From the cell containing the given text, extract its center point as (x, y) coordinate. 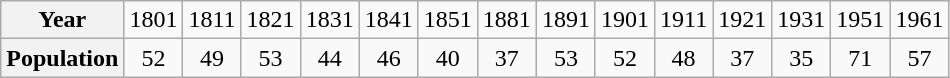
1851 (448, 20)
1931 (802, 20)
1921 (742, 20)
1811 (212, 20)
1801 (154, 20)
1891 (566, 20)
1841 (388, 20)
1951 (860, 20)
40 (448, 58)
1831 (330, 20)
48 (684, 58)
1911 (684, 20)
1881 (506, 20)
Population (62, 58)
1821 (270, 20)
46 (388, 58)
71 (860, 58)
44 (330, 58)
1901 (624, 20)
57 (920, 58)
49 (212, 58)
35 (802, 58)
Year (62, 20)
1961 (920, 20)
